Find where the given text appears and provide that cell's center as (X, Y) coordinate. 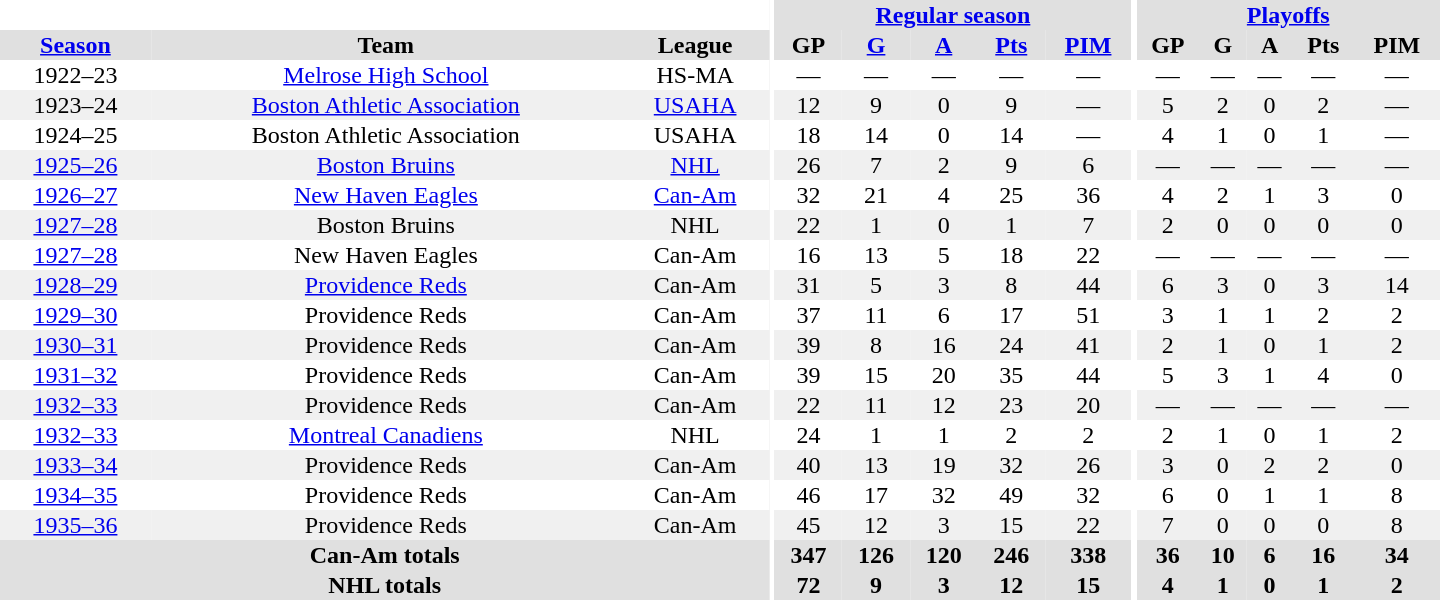
46 (809, 495)
1933–34 (76, 465)
49 (1011, 495)
120 (944, 555)
Team (386, 45)
338 (1088, 555)
Montreal Canadiens (386, 435)
1934–35 (76, 495)
246 (1011, 555)
Season (76, 45)
37 (809, 315)
41 (1088, 345)
347 (809, 555)
25 (1011, 195)
51 (1088, 315)
HS-MA (696, 75)
Melrose High School (386, 75)
10 (1222, 555)
Playoffs (1288, 15)
1931–32 (76, 375)
1923–24 (76, 105)
126 (876, 555)
NHL totals (384, 585)
1926–27 (76, 195)
23 (1011, 405)
1930–31 (76, 345)
35 (1011, 375)
Can-Am totals (384, 555)
21 (876, 195)
1929–30 (76, 315)
1922–23 (76, 75)
1925–26 (76, 165)
72 (809, 585)
Regular season (954, 15)
1924–25 (76, 135)
34 (1397, 555)
19 (944, 465)
1935–36 (76, 525)
League (696, 45)
31 (809, 285)
45 (809, 525)
1928–29 (76, 285)
40 (809, 465)
